Extract the [x, y] coordinate from the center of the cell holding the provided text.  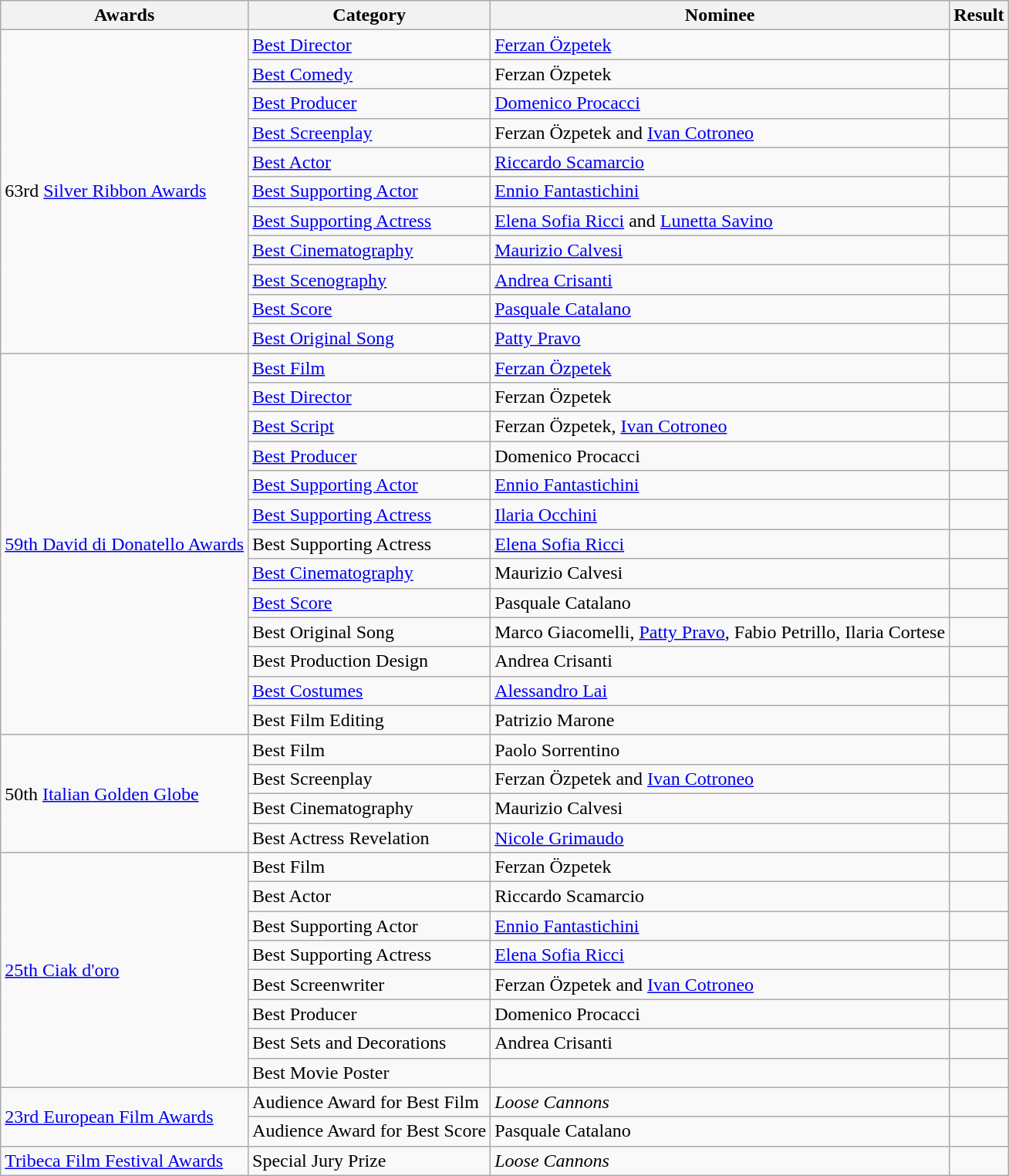
63rd Silver Ribbon Awards [125, 191]
Best Film Editing [370, 720]
50th Italian Golden Globe [125, 793]
Best Movie Poster [370, 1073]
Result [979, 15]
Category [370, 15]
25th Ciak d'oro [125, 970]
Elena Sofia Ricci and Lunetta Savino [720, 221]
Paolo Sorrentino [720, 749]
Nicole Grimaudo [720, 837]
Best Costumes [370, 691]
Best Sets and Decorations [370, 1043]
Marco Giacomelli, Patty Pravo, Fabio Petrillo, Ilaria Cortese [720, 632]
Nominee [720, 15]
Best Production Design [370, 661]
Audience Award for Best Score [370, 1131]
Best Script [370, 427]
Special Jury Prize [370, 1161]
Best Actress Revelation [370, 837]
Ilaria Occhini [720, 515]
Tribeca Film Festival Awards [125, 1161]
Alessandro Lai [720, 691]
59th David di Donatello Awards [125, 545]
Best Screenwriter [370, 985]
Best Scenography [370, 279]
23rd European Film Awards [125, 1117]
Audience Award for Best Film [370, 1102]
Best Comedy [370, 74]
Patty Pravo [720, 338]
Awards [125, 15]
Patrizio Marone [720, 720]
Ferzan Özpetek, Ivan Cotroneo [720, 427]
